For the text-containing cell, return its midpoint in [x, y] coordinate format. 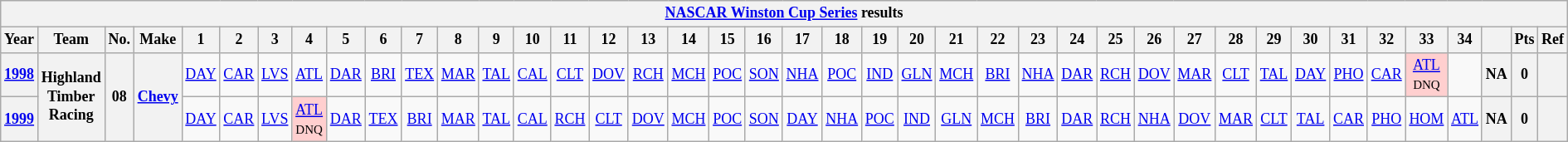
28 [1236, 40]
26 [1154, 40]
14 [689, 40]
17 [802, 40]
5 [345, 40]
HOM [1427, 120]
08 [119, 96]
Ref [1553, 40]
6 [383, 40]
3 [275, 40]
Highland Timber Racing [71, 96]
Team [71, 40]
Chevy [158, 96]
No. [119, 40]
2 [239, 40]
4 [309, 40]
NASCAR Winston Cup Series results [785, 13]
11 [570, 40]
13 [648, 40]
29 [1273, 40]
Make [158, 40]
16 [763, 40]
32 [1386, 40]
22 [998, 40]
20 [917, 40]
1998 [20, 75]
34 [1465, 40]
1999 [20, 120]
25 [1116, 40]
18 [842, 40]
33 [1427, 40]
Year [20, 40]
10 [533, 40]
31 [1349, 40]
27 [1195, 40]
15 [728, 40]
19 [880, 40]
12 [609, 40]
30 [1311, 40]
1 [201, 40]
21 [957, 40]
8 [458, 40]
7 [420, 40]
9 [496, 40]
24 [1077, 40]
23 [1038, 40]
Pts [1525, 40]
